Capture the cell that displays the provided text and extract its (x, y) central coordinate. 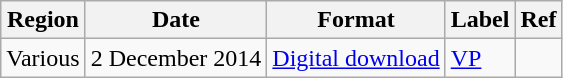
Label (480, 20)
Ref (538, 20)
Region (43, 20)
2 December 2014 (176, 58)
Format (356, 20)
Various (43, 58)
Date (176, 20)
VP (480, 58)
Digital download (356, 58)
